For the text-containing cell, return its midpoint in (X, Y) coordinate format. 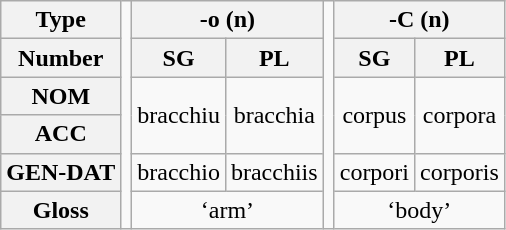
corpus (374, 115)
NOM (61, 96)
corpori (374, 172)
bracchiu (179, 115)
bracchiis (274, 172)
bracchia (274, 115)
bracchio (179, 172)
-o (n) (228, 20)
GEN-DAT (61, 172)
Type (61, 20)
corpora (460, 115)
-C (n) (419, 20)
‘arm’ (228, 210)
ACC (61, 134)
‘body’ (419, 210)
Number (61, 58)
Gloss (61, 210)
corporis (460, 172)
